Capture the cell that displays the provided text and extract its (X, Y) central coordinate. 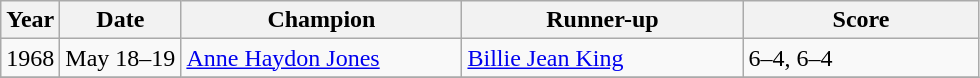
Year (30, 20)
Runner-up (602, 20)
May 18–19 (120, 58)
1968 (30, 58)
Champion (322, 20)
6–4, 6–4 (861, 58)
Anne Haydon Jones (322, 58)
Billie Jean King (602, 58)
Score (861, 20)
Date (120, 20)
